Extract the [X, Y] coordinate from the center of the cell holding the provided text.  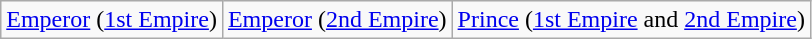
Emperor (2nd Empire) [337, 20]
Emperor (1st Empire) [112, 20]
Prince (1st Empire and 2nd Empire) [631, 20]
